Capture the cell that displays the provided text and extract its (X, Y) central coordinate. 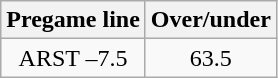
ARST –7.5 (74, 58)
Pregame line (74, 20)
63.5 (210, 58)
Over/under (210, 20)
